Identify which cell holds the provided text, then report its [X, Y] central coordinate. 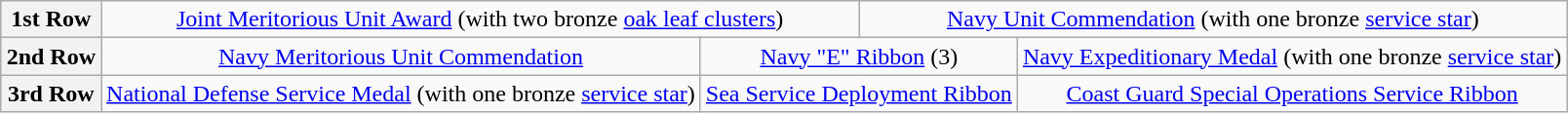
Navy Expeditionary Medal (with one bronze service star) [1292, 56]
Navy Meritorious Unit Commendation [402, 56]
2nd Row [51, 56]
Coast Guard Special Operations Service Ribbon [1292, 94]
Joint Meritorious Unit Award (with two bronze oak leaf clusters) [480, 19]
Sea Service Deployment Ribbon [858, 94]
Navy Unit Commendation (with one bronze service star) [1213, 19]
National Defense Service Medal (with one bronze service star) [402, 94]
3rd Row [51, 94]
Navy "E" Ribbon (3) [858, 56]
1st Row [51, 19]
